Search for the cell housing the specified text and yield its [X, Y] center coordinate. 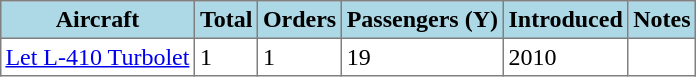
2010 [566, 57]
19 [422, 57]
Aircraft [98, 20]
Passengers (Y) [422, 20]
Introduced [566, 20]
Notes [662, 20]
Let L-410 Turbolet [98, 57]
Total [226, 20]
Orders [300, 20]
